Return (x, y) of the center of cell containing provided text 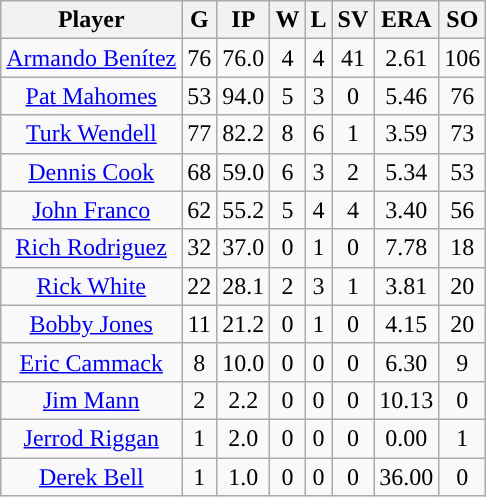
Rick White (92, 286)
21.2 (244, 324)
L (318, 20)
22 (200, 286)
59.0 (244, 172)
G (200, 20)
2.61 (406, 58)
77 (200, 134)
37.0 (244, 248)
36.00 (406, 477)
ERA (406, 20)
82.2 (244, 134)
68 (200, 172)
62 (200, 210)
Rich Rodriguez (92, 248)
106 (462, 58)
2.0 (244, 438)
1.0 (244, 477)
4.15 (406, 324)
0.00 (406, 438)
2.2 (244, 400)
John Franco (92, 210)
Turk Wendell (92, 134)
Dennis Cook (92, 172)
5.46 (406, 96)
Pat Mahomes (92, 96)
7.78 (406, 248)
3.81 (406, 286)
6.30 (406, 362)
28.1 (244, 286)
11 (200, 324)
3.40 (406, 210)
73 (462, 134)
41 (353, 58)
IP (244, 20)
Eric Cammack (92, 362)
10.0 (244, 362)
5.34 (406, 172)
SV (353, 20)
56 (462, 210)
94.0 (244, 96)
Armando Benítez (92, 58)
3.59 (406, 134)
32 (200, 248)
Jim Mann (92, 400)
Bobby Jones (92, 324)
76.0 (244, 58)
9 (462, 362)
W (288, 20)
SO (462, 20)
Derek Bell (92, 477)
Jerrod Riggan (92, 438)
Player (92, 20)
10.13 (406, 400)
18 (462, 248)
55.2 (244, 210)
